Search for the cell housing the specified text and yield its (X, Y) center coordinate. 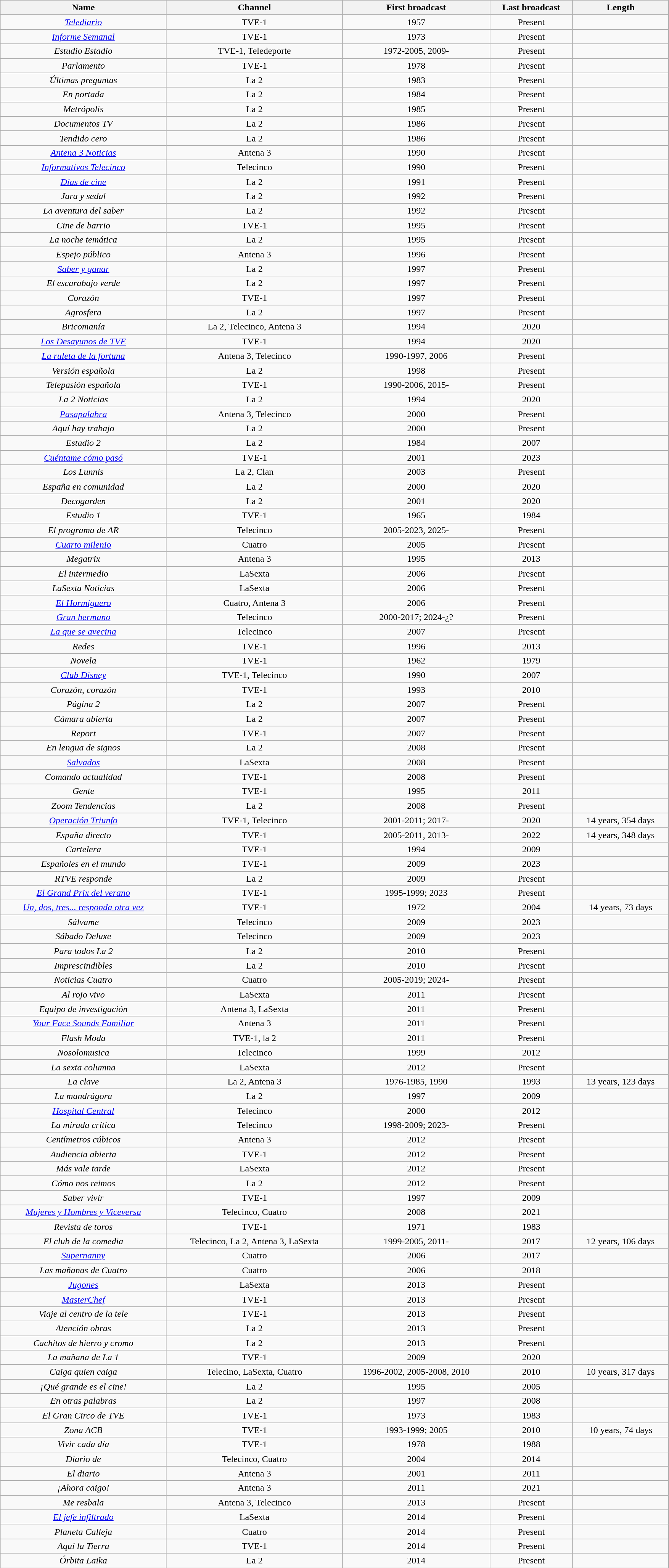
Centímetros cúbicos (83, 1140)
1990-2006, 2015- (416, 385)
Estudio Estadio (83, 51)
1965 (416, 516)
14 years, 73 days (621, 908)
El Hormiguero (83, 602)
España directo (83, 835)
10 years, 74 days (621, 1430)
Your Face Sounds Familiar (83, 1023)
Agrosfera (83, 312)
Telecinco, La 2, Antena 3, LaSexta (254, 1241)
Jugones (83, 1285)
La mañana de La 1 (83, 1358)
14 years, 354 days (621, 820)
Cuatro, Antena 3 (254, 602)
1972-2005, 2009- (416, 51)
Pasapalabra (83, 414)
Report (83, 733)
Salvados (83, 762)
Estadio 2 (83, 443)
Telediario (83, 22)
Equipo de investigación (83, 1009)
Cómo nos reimos (83, 1183)
Espejo público (83, 254)
La 2, Antena 3 (254, 1081)
Sálvame (83, 922)
La ruleta de la fortuna (83, 356)
Documentos TV (83, 124)
Novela (83, 661)
Diario de (83, 1459)
Para todos La 2 (83, 951)
Tendido cero (83, 138)
Planeta Calleja (83, 1531)
Megatrix (83, 559)
La que se avecina (83, 631)
El jefe infiltrado (83, 1517)
Españoles en el mundo (83, 864)
¡Qué grande es el cine! (83, 1386)
Aquí hay trabajo (83, 429)
Revista de toros (83, 1227)
El programa de AR (83, 530)
Flash Moda (83, 1038)
Corazón, corazón (83, 690)
1979 (531, 661)
Cuéntame cómo pasó (83, 458)
Antena 3, LaSexta (254, 1009)
Jara y sedal (83, 196)
Informe Semanal (83, 37)
2001-2011; 2017- (416, 820)
1990-1997, 2006 (416, 356)
Atención obras (83, 1328)
MasterChef (83, 1299)
Cine de barrio (83, 225)
Las mañanas de Cuatro (83, 1270)
Últimas preguntas (83, 80)
Informativos Telecinco (83, 167)
Imprescindibles (83, 966)
Club Disney (83, 675)
Estudio 1 (83, 516)
Redes (83, 646)
Telepasión española (83, 385)
El escarabajo verde (83, 283)
Sábado Deluxe (83, 937)
El club de la comedia (83, 1241)
1972 (416, 908)
1998-2009; 2023- (416, 1125)
10 years, 317 days (621, 1372)
Cachitos de hierro y cromo (83, 1343)
Channel (254, 8)
Días de cine (83, 182)
Un, dos, tres... responda otra vez (83, 908)
Página 2 (83, 704)
La sexta columna (83, 1067)
Órbita Laika (83, 1560)
TVE-1, la 2 (254, 1038)
1995-1999; 2023 (416, 893)
RTVE responde (83, 878)
El Gran Circo de TVE (83, 1415)
1993-1999; 2005 (416, 1430)
Versión española (83, 370)
Decogarden (83, 501)
13 years, 123 days (621, 1081)
Los Lunnis (83, 472)
España en comunidad (83, 487)
La 2, Telecinco, Antena 3 (254, 327)
La mirada crítica (83, 1125)
2005-2019; 2024- (416, 980)
Zona ACB (83, 1430)
El diario (83, 1473)
Viaje al centro de la tele (83, 1314)
En lengua de signos (83, 748)
1957 (416, 22)
First broadcast (416, 8)
Last broadcast (531, 8)
La aventura del saber (83, 211)
Los Desayunos de TVE (83, 341)
Metrópolis (83, 109)
La noche temática (83, 240)
Al rojo vivo (83, 994)
Noticias Cuatro (83, 980)
El intermedio (83, 574)
Supernanny (83, 1256)
Name (83, 8)
Telecino, LaSexta, Cuatro (254, 1372)
1962 (416, 661)
14 years, 348 days (621, 835)
Operación Triunfo (83, 820)
12 years, 106 days (621, 1241)
1971 (416, 1227)
Bricomanía (83, 327)
Antena 3 Noticias (83, 153)
2022 (531, 835)
Aquí la Tierra (83, 1546)
Audiencia abierta (83, 1154)
1999 (416, 1052)
Comando actualidad (83, 777)
Nosolomusica (83, 1052)
Me resbala (83, 1502)
2003 (416, 472)
Vivir cada día (83, 1444)
Saber y ganar (83, 269)
La clave (83, 1081)
1991 (416, 182)
Saber vivir (83, 1198)
Corazón (83, 298)
Zoom Tendencias (83, 806)
Cartelera (83, 849)
LaSexta Noticias (83, 588)
En portada (83, 95)
Parlamento (83, 66)
Cámara abierta (83, 719)
2000-2017; 2024-¿? (416, 617)
Gente (83, 791)
Hospital Central (83, 1111)
En otras palabras (83, 1401)
TVE-1, Teledeporte (254, 51)
La mandrágora (83, 1096)
1976-1985, 1990 (416, 1081)
Gran hermano (83, 617)
1996-2002, 2005-2008, 2010 (416, 1372)
1985 (416, 109)
La 2 Noticias (83, 399)
Cuarto milenio (83, 545)
1999-2005, 2011- (416, 1241)
¡Ahora caigo! (83, 1488)
Length (621, 8)
Mujeres y Hombres y Viceversa (83, 1212)
2005-2011, 2013- (416, 835)
El Grand Prix del verano (83, 893)
2005-2023, 2025- (416, 530)
Más vale tarde (83, 1169)
1998 (416, 370)
1988 (531, 1444)
La 2, Clan (254, 472)
Caiga quien caiga (83, 1372)
2018 (531, 1270)
